Find where the given text appears and provide that cell's center as [X, Y] coordinate. 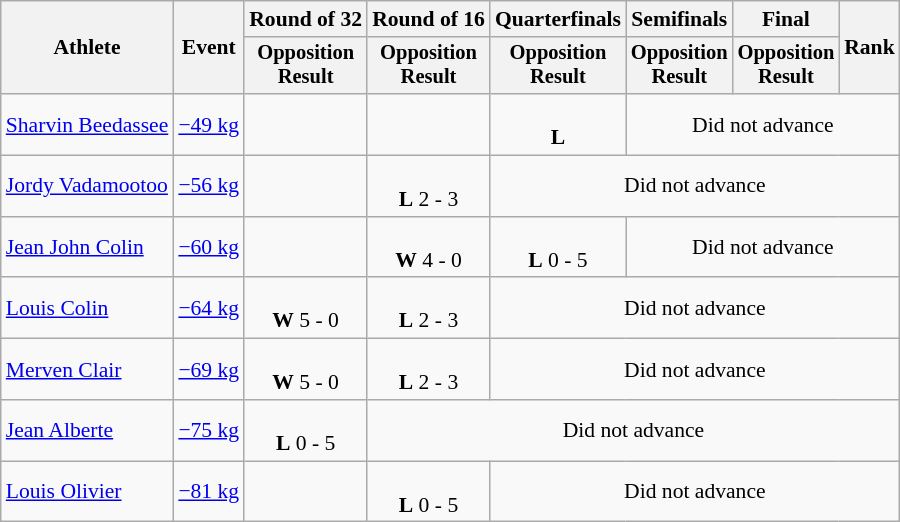
Jean Alberte [88, 430]
−75 kg [208, 430]
Round of 16 [428, 19]
Quarterfinals [558, 19]
Rank [870, 48]
Final [786, 19]
Louis Olivier [88, 492]
W 4 - 0 [428, 248]
Jordy Vadamootoo [88, 186]
Merven Clair [88, 370]
−49 kg [208, 124]
Round of 32 [306, 19]
Jean John Colin [88, 248]
Event [208, 48]
−81 kg [208, 492]
Louis Colin [88, 308]
−60 kg [208, 248]
−69 kg [208, 370]
−56 kg [208, 186]
Semifinals [680, 19]
Athlete [88, 48]
Sharvin Beedassee [88, 124]
L [558, 124]
−64 kg [208, 308]
